Extract the [X, Y] coordinate from the center of the cell holding the provided text.  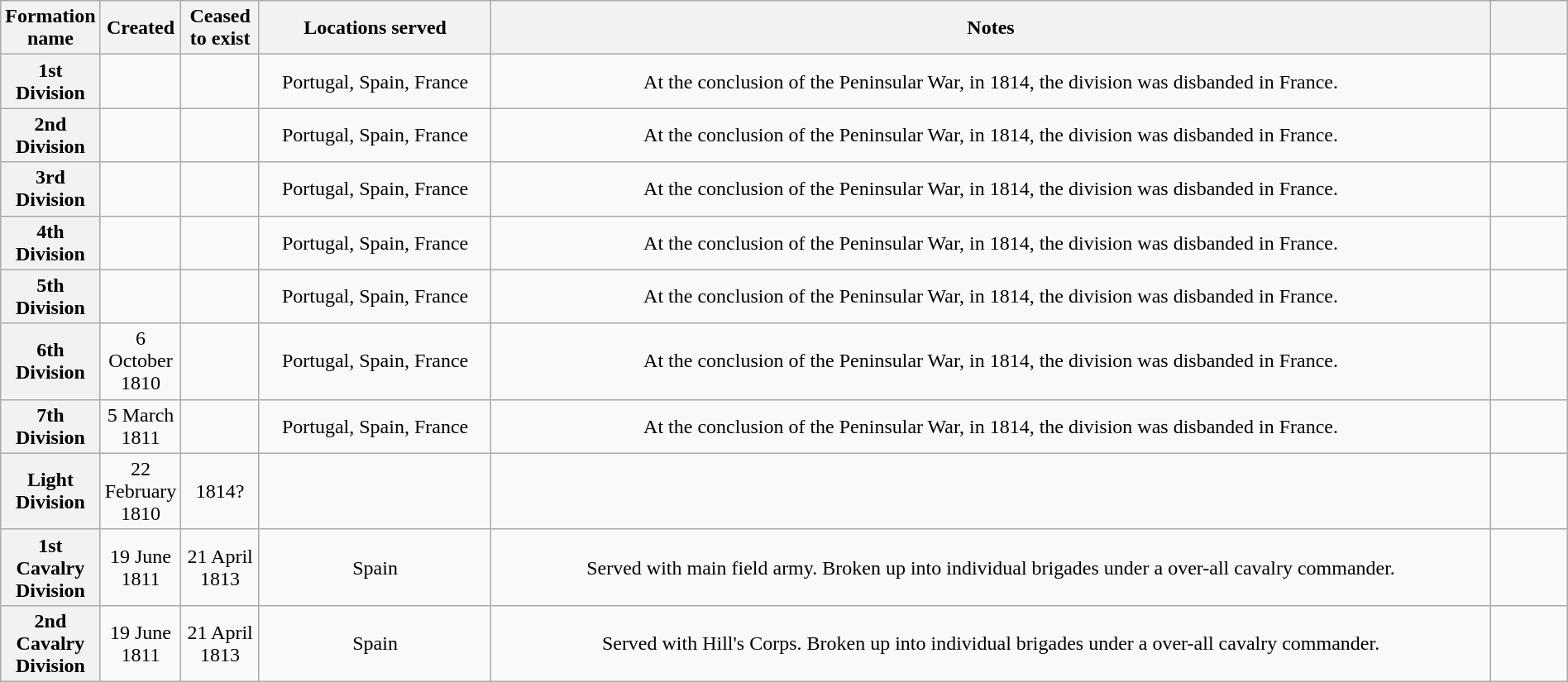
4th Division [50, 243]
Formation name [50, 28]
Notes [991, 28]
3rd Division [50, 188]
5th Division [50, 296]
2nd Cavalry Division [50, 643]
6 October 1810 [141, 361]
Created [141, 28]
Ceased to exist [220, 28]
6th Division [50, 361]
1st Division [50, 81]
5 March 1811 [141, 427]
7th Division [50, 427]
Light Division [50, 491]
Served with main field army. Broken up into individual brigades under a over-all cavalry commander. [991, 567]
2nd Division [50, 136]
Served with Hill's Corps. Broken up into individual brigades under a over-all cavalry commander. [991, 643]
Locations served [375, 28]
1814? [220, 491]
22 February 1810 [141, 491]
1st Cavalry Division [50, 567]
